Output the (X, Y) coordinate of the center of the cell containing the given text.  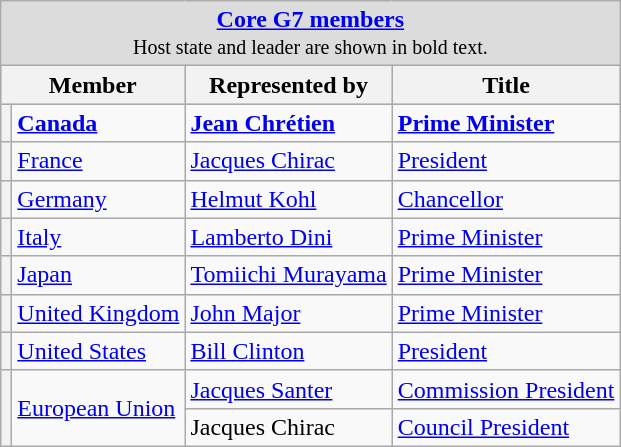
Member (93, 85)
France (98, 161)
Helmut Kohl (288, 199)
Germany (98, 199)
Bill Clinton (288, 351)
Italy (98, 237)
Chancellor (506, 199)
European Union (98, 408)
Canada (98, 123)
Lamberto Dini (288, 237)
Represented by (288, 85)
Core G7 membersHost state and leader are shown in bold text. (310, 34)
Jean Chrétien (288, 123)
Title (506, 85)
John Major (288, 313)
Commission President (506, 389)
Japan (98, 275)
Jacques Santer (288, 389)
Tomiichi Murayama (288, 275)
United Kingdom (98, 313)
Council President (506, 427)
United States (98, 351)
